Output the [x, y] coordinate of the center of the cell containing the given text.  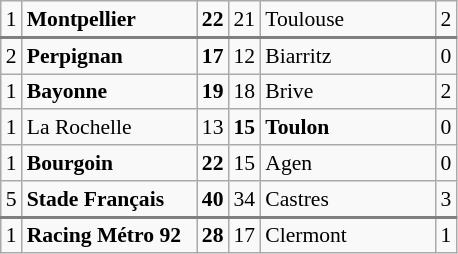
Bourgoin [110, 163]
Toulon [348, 128]
3 [446, 199]
Racing Métro 92 [110, 235]
Stade Français [110, 199]
Clermont [348, 235]
Castres [348, 199]
19 [213, 92]
Montpellier [110, 19]
28 [213, 235]
Agen [348, 163]
Toulouse [348, 19]
Bayonne [110, 92]
Brive [348, 92]
La Rochelle [110, 128]
34 [245, 199]
Perpignan [110, 56]
40 [213, 199]
5 [12, 199]
13 [213, 128]
Biarritz [348, 56]
21 [245, 19]
12 [245, 56]
18 [245, 92]
